From the cell containing the given text, extract its center point as [X, Y] coordinate. 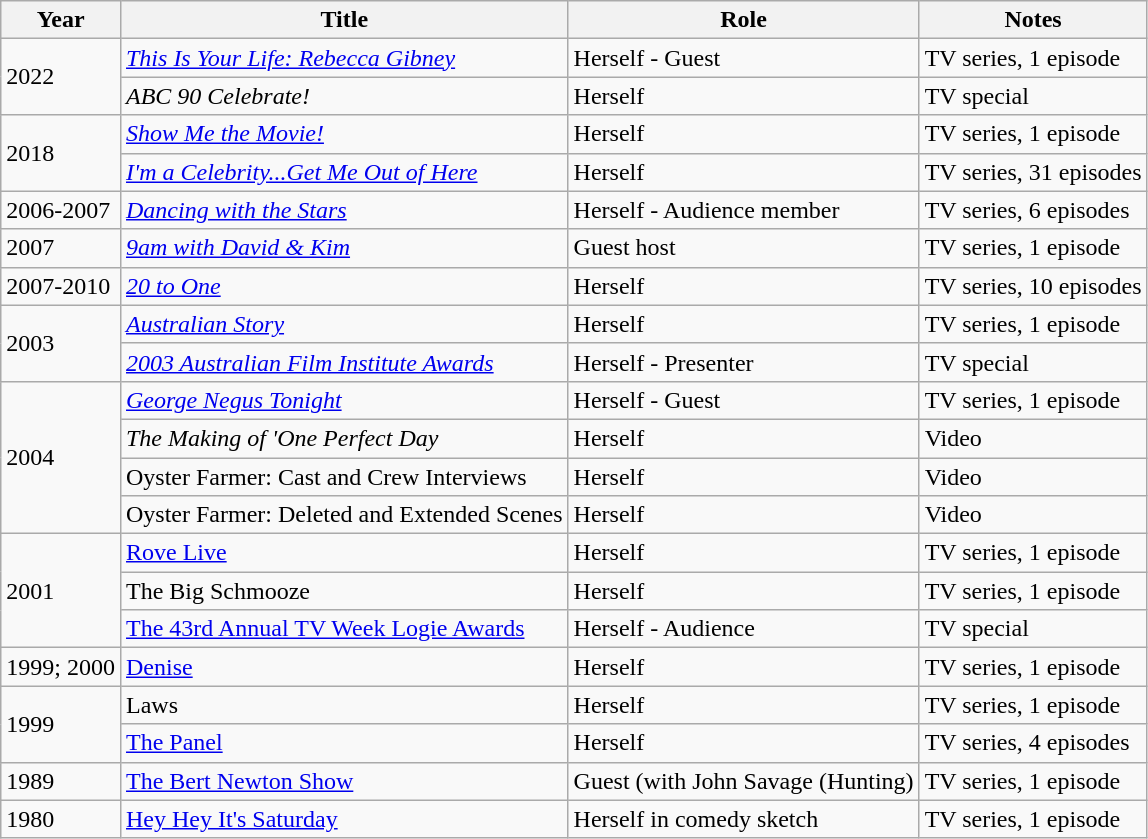
1999 [61, 724]
Herself in comedy sketch [744, 819]
Rove Live [344, 553]
9am with David & Kim [344, 248]
2022 [61, 77]
Guest host [744, 248]
20 to One [344, 286]
Dancing with the Stars [344, 210]
Guest (with John Savage (Hunting) [744, 781]
2007 [61, 248]
2018 [61, 153]
2003 Australian Film Institute Awards [344, 362]
2006-2007 [61, 210]
2004 [61, 457]
Show Me the Movie! [344, 134]
ABC 90 Celebrate! [344, 96]
Title [344, 20]
2001 [61, 591]
Herself - Audience member [744, 210]
1980 [61, 819]
The 43rd Annual TV Week Logie Awards [344, 629]
Herself - Audience [744, 629]
The Panel [344, 743]
The Bert Newton Show [344, 781]
Denise [344, 667]
2007-2010 [61, 286]
Year [61, 20]
Oyster Farmer: Deleted and Extended Scenes [344, 515]
TV series, 31 episodes [1033, 172]
The Big Schmooze [344, 591]
The Making of 'One Perfect Day [344, 438]
Australian Story [344, 324]
This Is Your Life: Rebecca Gibney [344, 58]
George Negus Tonight [344, 400]
Herself - Presenter [744, 362]
TV series, 10 episodes [1033, 286]
Laws [344, 705]
Oyster Farmer: Cast and Crew Interviews [344, 477]
Hey Hey It's Saturday [344, 819]
TV series, 4 episodes [1033, 743]
1999; 2000 [61, 667]
I'm a Celebrity...Get Me Out of Here [344, 172]
Notes [1033, 20]
1989 [61, 781]
Role [744, 20]
TV series, 6 episodes [1033, 210]
2003 [61, 343]
